Pinpoint the cell where the given text exists, returning its (X, Y) midpoint coordinate. 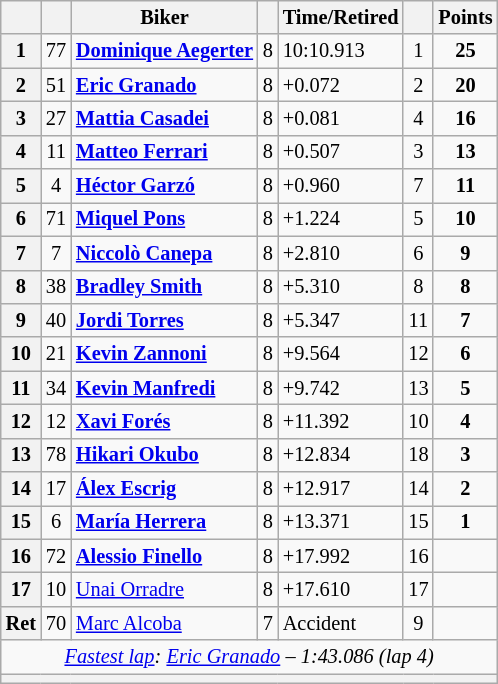
Matteo Ferrari (164, 152)
+0.507 (341, 152)
51 (56, 85)
10:10.913 (341, 51)
72 (56, 556)
+9.564 (341, 354)
Héctor Garzó (164, 186)
Eric Granado (164, 85)
21 (56, 354)
Accident (341, 623)
+11.392 (341, 421)
+0.960 (341, 186)
+0.072 (341, 85)
78 (56, 455)
+13.371 (341, 522)
+5.310 (341, 287)
27 (56, 118)
Álex Escrig (164, 489)
25 (465, 51)
Kevin Zannoni (164, 354)
Time/Retired (341, 17)
Dominique Aegerter (164, 51)
+17.610 (341, 589)
Points (465, 17)
Marc Alcoba (164, 623)
Niccolò Canepa (164, 253)
Bradley Smith (164, 287)
+2.810 (341, 253)
20 (465, 85)
+17.992 (341, 556)
Kevin Manfredi (164, 388)
38 (56, 287)
Ret (21, 623)
María Herrera (164, 522)
Miquel Pons (164, 219)
+12.917 (341, 489)
Xavi Forés (164, 421)
77 (56, 51)
+0.081 (341, 118)
18 (418, 455)
Biker (164, 17)
Alessio Finello (164, 556)
+9.742 (341, 388)
70 (56, 623)
Jordi Torres (164, 320)
Hikari Okubo (164, 455)
40 (56, 320)
Fastest lap: Eric Granado – 1:43.086 (lap 4) (250, 657)
Unai Orradre (164, 589)
Mattia Casadei (164, 118)
34 (56, 388)
+5.347 (341, 320)
71 (56, 219)
+1.224 (341, 219)
+12.834 (341, 455)
